Identify which cell holds the provided text, then report its [X, Y] central coordinate. 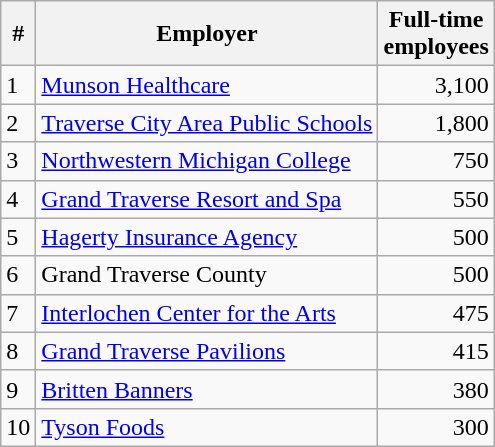
9 [18, 389]
Hagerty Insurance Agency [207, 237]
Grand Traverse Pavilions [207, 351]
4 [18, 199]
3 [18, 161]
2 [18, 123]
415 [436, 351]
1 [18, 85]
Britten Banners [207, 389]
475 [436, 313]
Northwestern Michigan College [207, 161]
# [18, 34]
Munson Healthcare [207, 85]
Full-time employees [436, 34]
Grand Traverse Resort and Spa [207, 199]
Employer [207, 34]
750 [436, 161]
Tyson Foods [207, 427]
550 [436, 199]
10 [18, 427]
8 [18, 351]
Grand Traverse County [207, 275]
7 [18, 313]
Traverse City Area Public Schools [207, 123]
380 [436, 389]
300 [436, 427]
6 [18, 275]
5 [18, 237]
Interlochen Center for the Arts [207, 313]
3,100 [436, 85]
1,800 [436, 123]
